Provide the (x, y) coordinate of the cell's center where the given text is located.  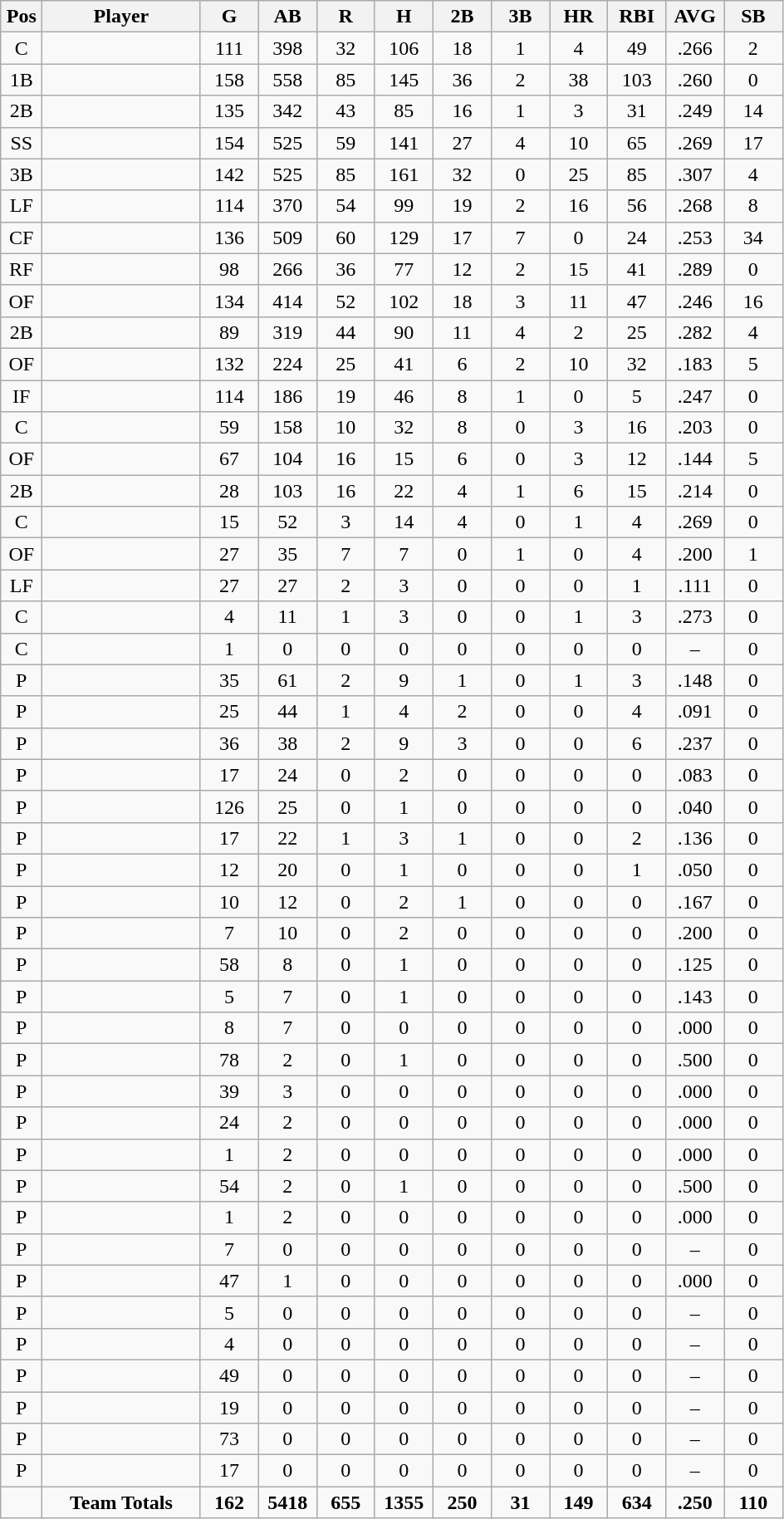
39 (229, 1091)
558 (287, 80)
CF (22, 238)
.143 (695, 997)
.183 (695, 364)
Player (121, 17)
370 (287, 206)
250 (462, 1502)
104 (287, 459)
135 (229, 111)
SS (22, 143)
126 (229, 806)
224 (287, 364)
46 (404, 396)
102 (404, 301)
65 (637, 143)
266 (287, 269)
90 (404, 332)
SB (753, 17)
.253 (695, 238)
145 (404, 80)
77 (404, 269)
.249 (695, 111)
.260 (695, 80)
HR (579, 17)
34 (753, 238)
.040 (695, 806)
.273 (695, 617)
1355 (404, 1502)
.282 (695, 332)
.268 (695, 206)
634 (637, 1502)
.136 (695, 838)
136 (229, 238)
.125 (695, 965)
RF (22, 269)
89 (229, 332)
Pos (22, 17)
43 (345, 111)
.289 (695, 269)
67 (229, 459)
.148 (695, 680)
73 (229, 1439)
342 (287, 111)
20 (287, 870)
132 (229, 364)
98 (229, 269)
.250 (695, 1502)
398 (287, 48)
G (229, 17)
.247 (695, 396)
.091 (695, 712)
AB (287, 17)
110 (753, 1502)
141 (404, 143)
149 (579, 1502)
58 (229, 965)
H (404, 17)
.307 (695, 174)
.111 (695, 586)
655 (345, 1502)
.050 (695, 870)
RBI (637, 17)
5418 (287, 1502)
186 (287, 396)
Team Totals (121, 1502)
.214 (695, 491)
R (345, 17)
99 (404, 206)
.144 (695, 459)
.237 (695, 743)
IF (22, 396)
.203 (695, 428)
134 (229, 301)
.083 (695, 775)
60 (345, 238)
111 (229, 48)
.266 (695, 48)
.167 (695, 901)
319 (287, 332)
162 (229, 1502)
106 (404, 48)
61 (287, 680)
129 (404, 238)
161 (404, 174)
154 (229, 143)
AVG (695, 17)
414 (287, 301)
28 (229, 491)
142 (229, 174)
1B (22, 80)
509 (287, 238)
78 (229, 1060)
56 (637, 206)
.246 (695, 301)
